Extract the (X, Y) coordinate from the center of the cell holding the provided text.  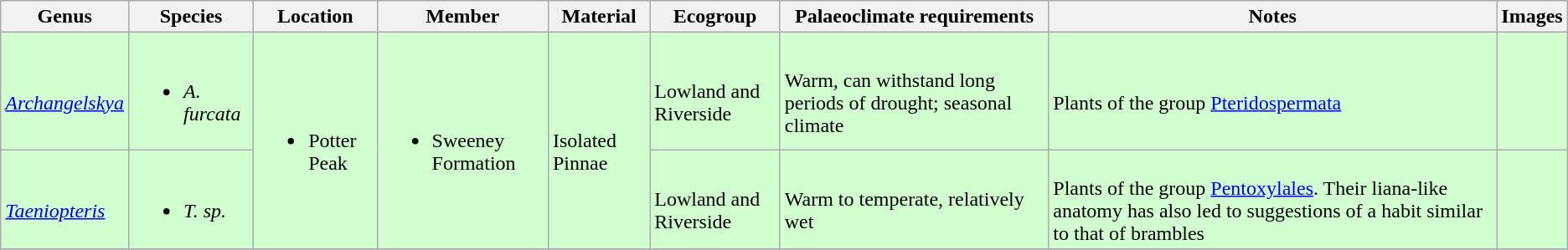
Potter Peak (315, 140)
Plants of the group Pteridospermata (1273, 91)
Genus (65, 17)
Notes (1273, 17)
Warm, can withstand long periods of drought; seasonal climate (915, 91)
Archangelskya (65, 91)
Member (462, 17)
Images (1532, 17)
Warm to temperate, relatively wet (915, 199)
Ecogroup (715, 17)
Plants of the group Pentoxylales. Their liana-like anatomy has also led to suggestions of a habit similar to that of brambles (1273, 199)
Palaeoclimate requirements (915, 17)
Species (191, 17)
Sweeney Formation (462, 140)
Isolated Pinnae (598, 140)
Location (315, 17)
T. sp. (191, 199)
Taeniopteris (65, 199)
A. furcata (191, 91)
Material (598, 17)
